Scan for the cell matching the given text and deliver its (X, Y) coordinate at center. 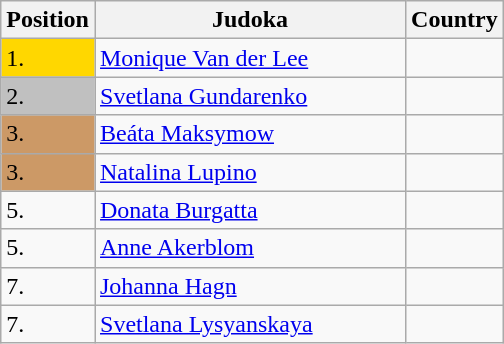
Monique Van der Lee (250, 58)
Donata Burgatta (250, 210)
1. (48, 58)
Svetlana Lysyanskaya (250, 324)
2. (48, 96)
Svetlana Gundarenko (250, 96)
Position (48, 20)
Country (455, 20)
Natalina Lupino (250, 172)
Beáta Maksymow (250, 134)
Johanna Hagn (250, 286)
Judoka (250, 20)
Anne Akerblom (250, 248)
